Capture the cell that displays the provided text and extract its (x, y) central coordinate. 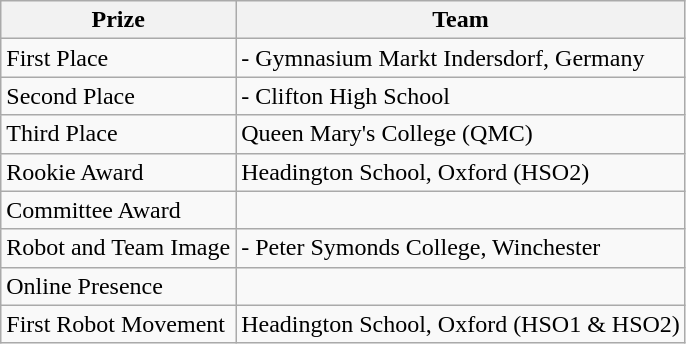
Online Presence (118, 286)
Headington School, Oxford (HSO2) (461, 172)
- Peter Symonds College, Winchester (461, 248)
Second Place (118, 96)
Third Place (118, 134)
Robot and Team Image (118, 248)
Committee Award (118, 210)
Headington School, Oxford (HSO1 & HSO2) (461, 324)
First Place (118, 58)
Prize (118, 20)
Rookie Award (118, 172)
First Robot Movement (118, 324)
- Gymnasium Markt Indersdorf, Germany (461, 58)
Team (461, 20)
- Clifton High School (461, 96)
Queen Mary's College (QMC) (461, 134)
